Provide the [X, Y] coordinate of the cell's center where the given text is located.  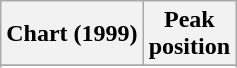
Peakposition [189, 34]
Chart (1999) [72, 34]
